Search for the cell housing the specified text and yield its [x, y] center coordinate. 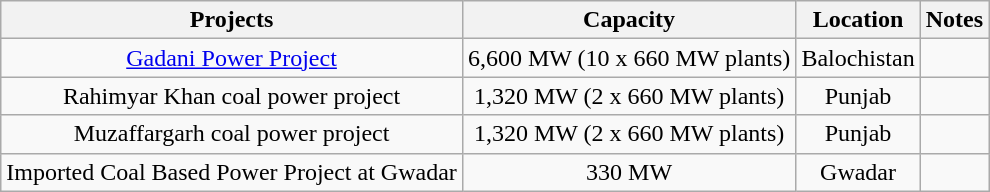
Capacity [628, 20]
Imported Coal Based Power Project at Gwadar [232, 172]
Gadani Power Project [232, 58]
Location [858, 20]
Notes [954, 20]
Projects [232, 20]
Muzaffargarh coal power project [232, 134]
Rahimyar Khan coal power project [232, 96]
Gwadar [858, 172]
Balochistan [858, 58]
6,600 MW (10 x 660 MW plants) [628, 58]
330 MW [628, 172]
